Return the [x, y] coordinate for the center point of the cell that contains the specified text.  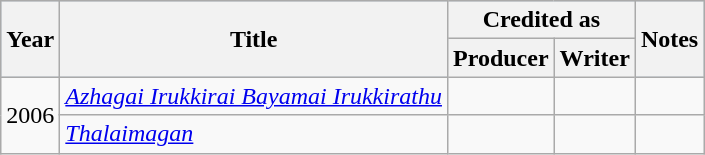
Producer [500, 58]
Credited as [541, 20]
Azhagai Irukkirai Bayamai Irukkirathu [254, 96]
2006 [30, 115]
Year [30, 39]
Notes [669, 39]
Title [254, 39]
Writer [594, 58]
Thalaimagan [254, 134]
